Pinpoint the cell where the given text exists, returning its [X, Y] midpoint coordinate. 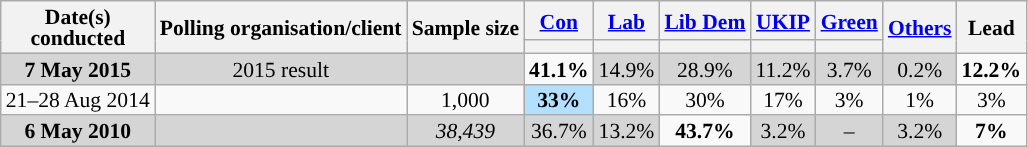
13.2% [627, 132]
7 May 2015 [78, 68]
Lab [627, 20]
7% [992, 132]
0.2% [920, 68]
33% [558, 100]
28.9% [704, 68]
17% [782, 100]
2015 result [281, 68]
6 May 2010 [78, 132]
30% [704, 100]
Sample size [466, 27]
Date(s)conducted [78, 27]
Con [558, 20]
12.2% [992, 68]
Lead [992, 27]
Others [920, 27]
16% [627, 100]
1% [920, 100]
41.1% [558, 68]
43.7% [704, 132]
21–28 Aug 2014 [78, 100]
11.2% [782, 68]
Polling organisation/client [281, 27]
3.7% [850, 68]
1,000 [466, 100]
Lib Dem [704, 20]
– [850, 132]
UKIP [782, 20]
14.9% [627, 68]
38,439 [466, 132]
Green [850, 20]
36.7% [558, 132]
